Capture the cell that displays the provided text and extract its [x, y] central coordinate. 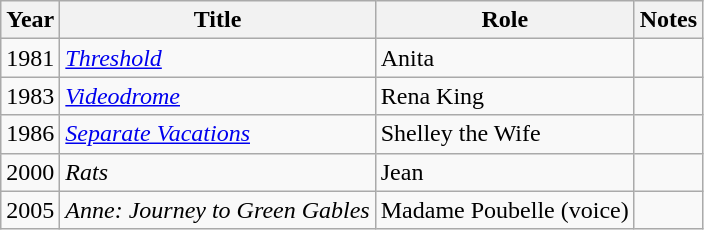
Shelley the Wife [504, 134]
2005 [30, 210]
Anita [504, 58]
2000 [30, 172]
1983 [30, 96]
Title [218, 20]
Role [504, 20]
Jean [504, 172]
Madame Poubelle (voice) [504, 210]
1986 [30, 134]
Rats [218, 172]
Anne: Journey to Green Gables [218, 210]
Year [30, 20]
Threshold [218, 58]
Videodrome [218, 96]
Rena King [504, 96]
Separate Vacations [218, 134]
Notes [668, 20]
1981 [30, 58]
